Identify which cell holds the provided text, then report its [X, Y] central coordinate. 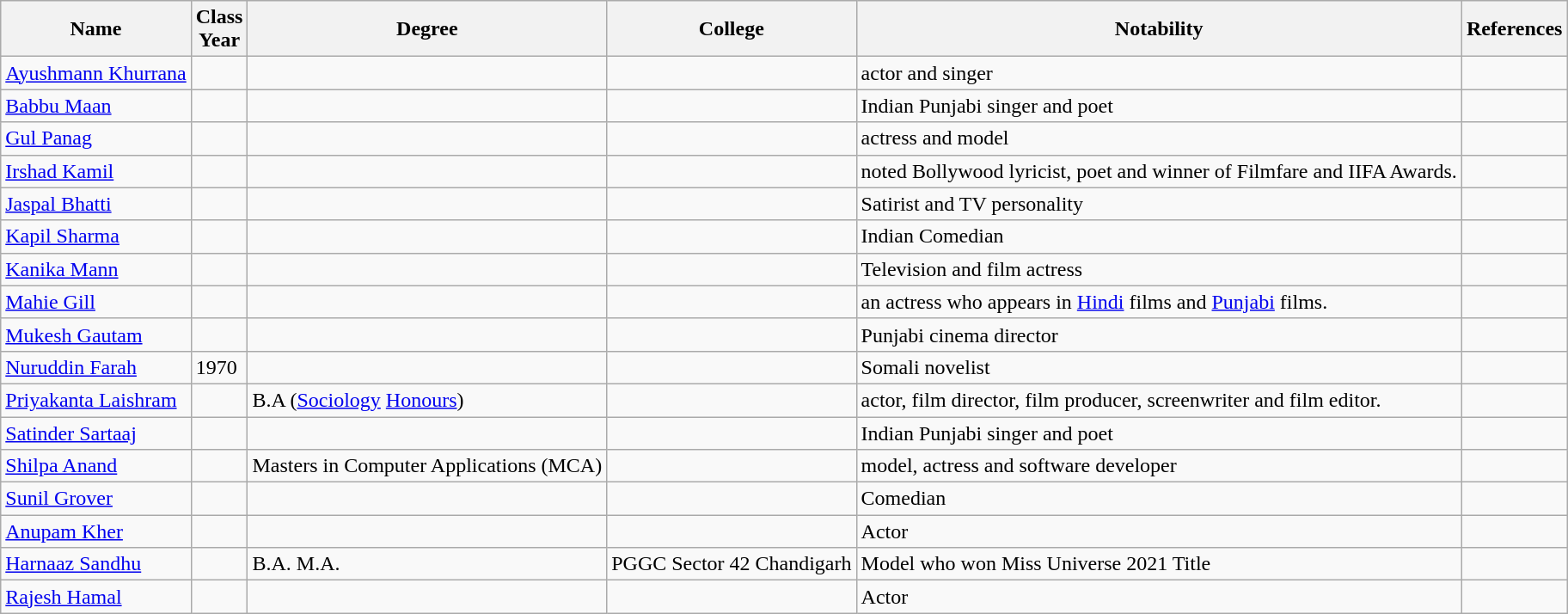
College [732, 29]
Gul Panag [96, 138]
Comedian [1159, 499]
Nuruddin Farah [96, 367]
Model who won Miss Universe 2021 Title [1159, 564]
Name [96, 29]
Satinder Sartaaj [96, 433]
Punjabi cinema director [1159, 335]
Somali novelist [1159, 367]
Sunil Grover [96, 499]
Kapil Sharma [96, 236]
PGGC Sector 42 Chandigarh [732, 564]
an actress who appears in Hindi films and Punjabi films. [1159, 302]
Babbu Maan [96, 106]
actress and model [1159, 138]
Degree [427, 29]
Kanika Mann [96, 269]
Harnaaz Sandhu [96, 564]
Masters in Computer Applications (MCA) [427, 466]
model, actress and software developer [1159, 466]
Anupam Kher [96, 531]
Irshad Kamil [96, 171]
actor and singer [1159, 73]
Shilpa Anand [96, 466]
References [1515, 29]
Mahie Gill [96, 302]
Rajesh Hamal [96, 597]
B.A. M.A. [427, 564]
Jaspal Bhatti [96, 204]
Priyakanta Laishram [96, 400]
1970 [219, 367]
Indian Comedian [1159, 236]
Satirist and TV personality [1159, 204]
Ayushmann Khurrana [96, 73]
Mukesh Gautam [96, 335]
noted Bollywood lyricist, poet and winner of Filmfare and IIFA Awards. [1159, 171]
B.A (Sociology Honours) [427, 400]
Television and film actress [1159, 269]
actor, film director, film producer, screenwriter and film editor. [1159, 400]
ClassYear [219, 29]
Notability [1159, 29]
